Determine the [X, Y] coordinate at the center of the cell enclosing the given text.  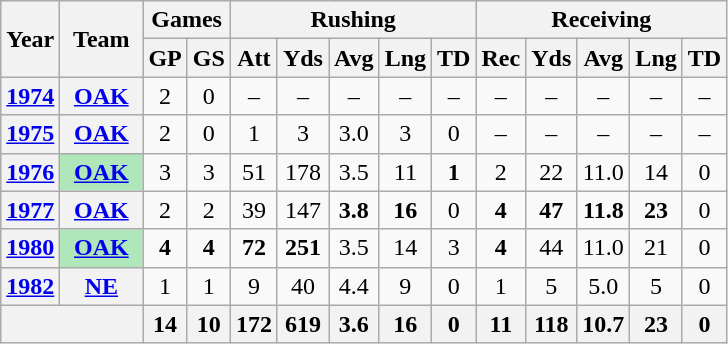
178 [302, 172]
10.7 [604, 324]
3.6 [354, 324]
172 [254, 324]
10 [208, 324]
72 [254, 248]
1980 [30, 248]
1974 [30, 96]
1976 [30, 172]
Rushing [353, 20]
GS [208, 58]
1982 [30, 286]
4.4 [354, 286]
47 [552, 210]
Receiving [602, 20]
251 [302, 248]
44 [552, 248]
1975 [30, 134]
51 [254, 172]
22 [552, 172]
GP [165, 58]
NE [102, 286]
5.0 [604, 286]
1977 [30, 210]
Games [186, 20]
147 [302, 210]
Rec [501, 58]
11.8 [604, 210]
39 [254, 210]
21 [656, 248]
3.0 [354, 134]
118 [552, 324]
619 [302, 324]
Year [30, 39]
40 [302, 286]
Att [254, 58]
Team [102, 39]
3.8 [354, 210]
